Locate the cell with the specified text and output its [x, y] center coordinate. 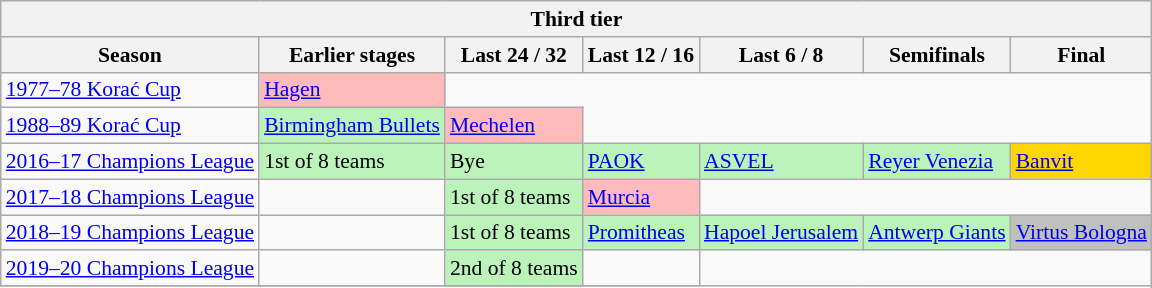
2018–19 Champions League [130, 233]
Final [1082, 55]
Semifinals [936, 55]
2017–18 Champions League [130, 197]
Season [130, 55]
Third tier [576, 19]
Virtus Bologna [1082, 233]
1988–89 Korać Cup [130, 126]
Last 24 / 32 [514, 55]
PAOK [641, 162]
1977–78 Korać Cup [130, 90]
2016–17 Champions League [130, 162]
ASVEL [781, 162]
Reyer Venezia [936, 162]
Bye [514, 162]
Hagen [352, 90]
2019–20 Champions League [130, 269]
Birmingham Bullets [352, 126]
Hapoel Jerusalem [781, 233]
Earlier stages [352, 55]
Antwerp Giants [936, 233]
Mechelen [514, 126]
Murcia [641, 197]
2nd of 8 teams [514, 269]
Last 12 / 16 [641, 55]
Promitheas [641, 233]
Last 6 / 8 [781, 55]
Banvit [1082, 162]
